Search for the cell housing the specified text and yield its (x, y) center coordinate. 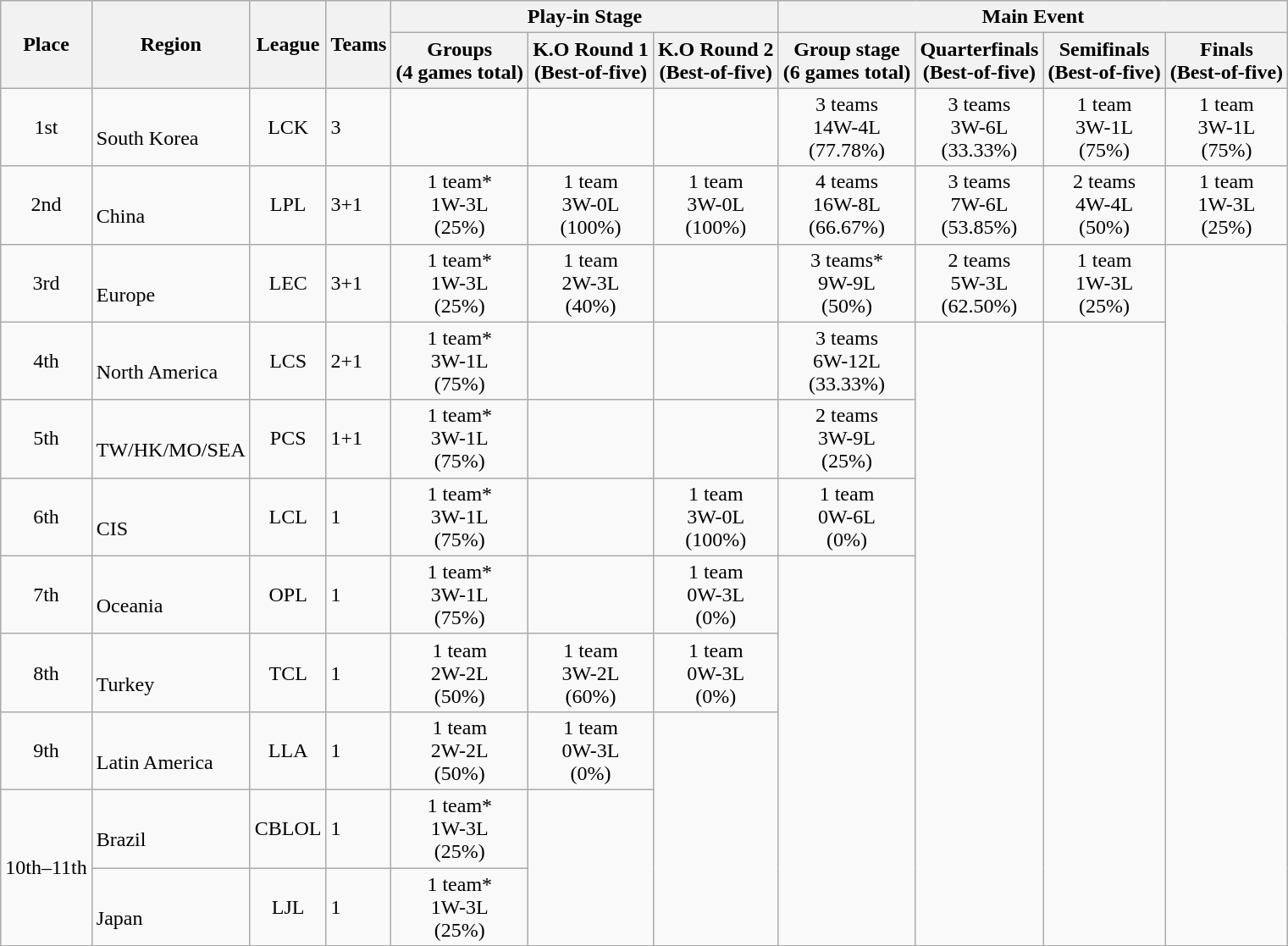
LJL (288, 906)
Main Event (1033, 17)
Place (47, 44)
CIS (171, 517)
4th (47, 361)
3 teams14W-4L(77.78%) (847, 127)
South Korea (171, 127)
Latin America (171, 750)
9th (47, 750)
LCK (288, 127)
1 team0W-6L(0%) (847, 517)
2 teams3W-9L(25%) (847, 439)
Group stage(6 games total) (847, 61)
2nd (47, 205)
3 teams6W-12L(33.33%) (847, 361)
LCL (288, 517)
1 team3W-2L(60%) (591, 672)
LEC (288, 283)
CBLOL (288, 828)
Groups(4 games total) (460, 61)
1 team2W-3L(40%) (591, 283)
TCL (288, 672)
LCS (288, 361)
China (171, 205)
Play-in Stage (584, 17)
5th (47, 439)
6th (47, 517)
3rd (47, 283)
1st (47, 127)
LPL (288, 205)
2 teams4W-4L(50%) (1104, 205)
Quarterfinals(Best-of-five) (979, 61)
TW/HK/MO/SEA (171, 439)
K.O Round 2(Best-of-five) (716, 61)
K.O Round 1(Best-of-five) (591, 61)
3 (359, 127)
Finals(Best-of-five) (1226, 61)
Oceania (171, 595)
Semifinals(Best-of-five) (1104, 61)
League (288, 44)
8th (47, 672)
North America (171, 361)
LLA (288, 750)
10th–11th (47, 867)
Brazil (171, 828)
3 teams*9W-9L(50%) (847, 283)
2 teams5W-3L(62.50%) (979, 283)
3 teams7W-6L(53.85%) (979, 205)
7th (47, 595)
Teams (359, 44)
4 teams16W-8L(66.67%) (847, 205)
Japan (171, 906)
OPL (288, 595)
2+1 (359, 361)
Europe (171, 283)
3 teams3W-6L(33.33%) (979, 127)
PCS (288, 439)
Turkey (171, 672)
Region (171, 44)
1+1 (359, 439)
